Detect which cell encompasses the target text, then output its (x, y) center coordinate. 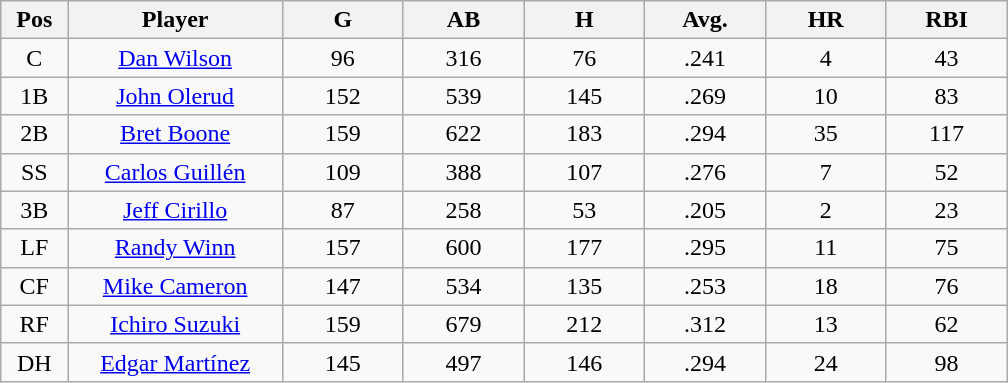
.269 (706, 96)
.205 (706, 210)
53 (584, 210)
RBI (946, 20)
258 (464, 210)
388 (464, 172)
Bret Boone (176, 134)
622 (464, 134)
43 (946, 58)
539 (464, 96)
75 (946, 248)
11 (826, 248)
G (342, 20)
147 (342, 286)
87 (342, 210)
152 (342, 96)
John Olerud (176, 96)
.295 (706, 248)
Jeff Cirillo (176, 210)
.253 (706, 286)
212 (584, 324)
96 (342, 58)
316 (464, 58)
Dan Wilson (176, 58)
23 (946, 210)
83 (946, 96)
107 (584, 172)
.276 (706, 172)
10 (826, 96)
SS (34, 172)
2 (826, 210)
CF (34, 286)
157 (342, 248)
35 (826, 134)
98 (946, 362)
.241 (706, 58)
3B (34, 210)
LF (34, 248)
109 (342, 172)
Player (176, 20)
Avg. (706, 20)
Randy Winn (176, 248)
Ichiro Suzuki (176, 324)
HR (826, 20)
18 (826, 286)
146 (584, 362)
117 (946, 134)
62 (946, 324)
497 (464, 362)
7 (826, 172)
C (34, 58)
183 (584, 134)
13 (826, 324)
Carlos Guillén (176, 172)
135 (584, 286)
.312 (706, 324)
Mike Cameron (176, 286)
DH (34, 362)
24 (826, 362)
600 (464, 248)
1B (34, 96)
AB (464, 20)
Pos (34, 20)
534 (464, 286)
RF (34, 324)
4 (826, 58)
2B (34, 134)
H (584, 20)
Edgar Martínez (176, 362)
679 (464, 324)
177 (584, 248)
52 (946, 172)
